For the text-containing cell, return its midpoint in (X, Y) coordinate format. 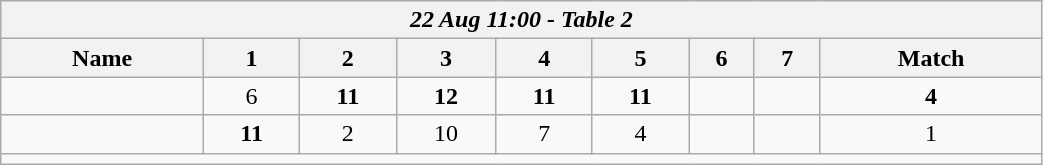
10 (446, 134)
3 (446, 58)
22 Aug 11:00 - Table 2 (522, 20)
5 (640, 58)
Name (102, 58)
Match (931, 58)
12 (446, 96)
